Determine the [X, Y] coordinate at the center of the cell enclosing the given text.  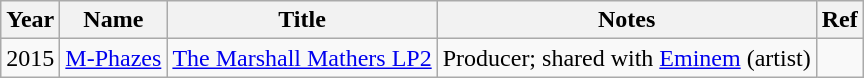
Year [30, 20]
M-Phazes [114, 58]
The Marshall Mathers LP2 [302, 58]
Ref [840, 20]
2015 [30, 58]
Notes [626, 20]
Title [302, 20]
Name [114, 20]
Producer; shared with Eminem (artist) [626, 58]
